Pinpoint the cell where the given text exists, returning its (X, Y) midpoint coordinate. 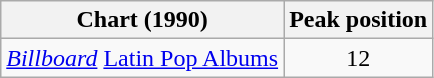
Peak position (358, 20)
12 (358, 58)
Chart (1990) (142, 20)
Billboard Latin Pop Albums (142, 58)
